Return the [x, y] coordinate for the center point of the cell that contains the specified text.  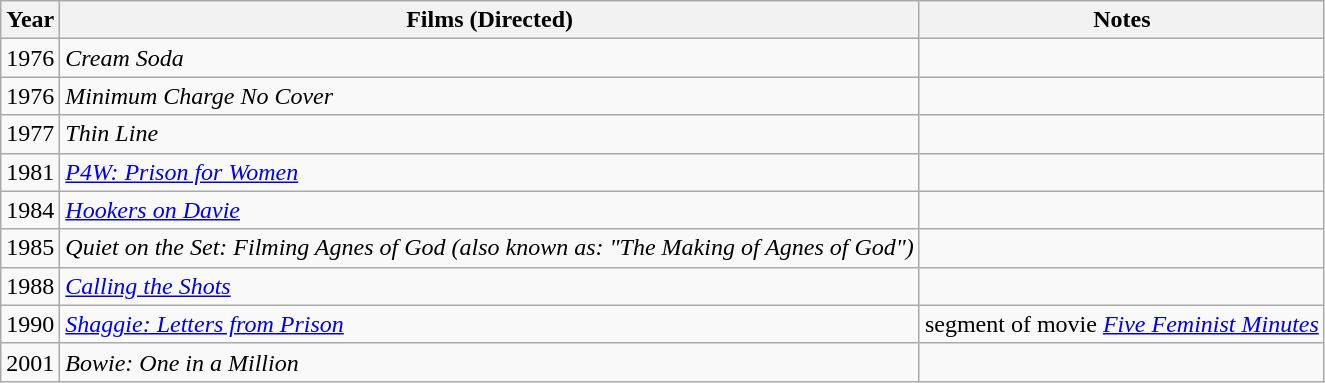
Bowie: One in a Million [490, 362]
segment of movie Five Feminist Minutes [1122, 324]
Hookers on Davie [490, 210]
1988 [30, 286]
Quiet on the Set: Filming Agnes of God (also known as: "The Making of Agnes of God") [490, 248]
1984 [30, 210]
P4W: Prison for Women [490, 172]
Cream Soda [490, 58]
Year [30, 20]
1977 [30, 134]
Shaggie: Letters from Prison [490, 324]
1981 [30, 172]
Films (Directed) [490, 20]
Calling the Shots [490, 286]
1990 [30, 324]
Notes [1122, 20]
1985 [30, 248]
Thin Line [490, 134]
2001 [30, 362]
Minimum Charge No Cover [490, 96]
